Output the (x, y) coordinate of the center of the cell containing the given text.  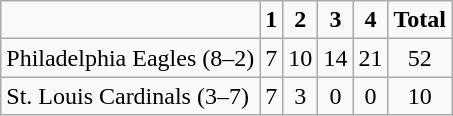
4 (370, 20)
14 (336, 58)
2 (300, 20)
1 (272, 20)
Total (420, 20)
St. Louis Cardinals (3–7) (130, 96)
52 (420, 58)
21 (370, 58)
Philadelphia Eagles (8–2) (130, 58)
